Output the [x, y] coordinate of the center of the cell containing the given text.  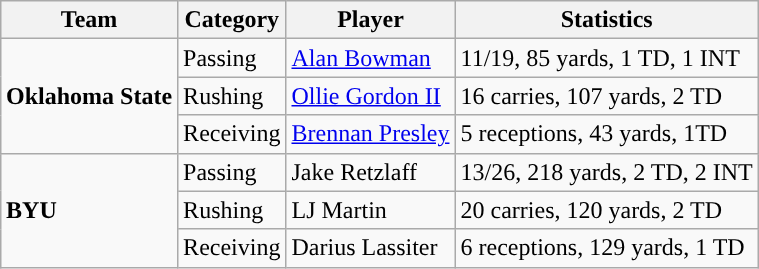
Statistics [606, 20]
16 carries, 107 yards, 2 TD [606, 96]
Ollie Gordon II [370, 96]
Darius Lassiter [370, 248]
LJ Martin [370, 210]
Jake Retzlaff [370, 172]
6 receptions, 129 yards, 1 TD [606, 248]
Brennan Presley [370, 134]
BYU [90, 210]
Team [90, 20]
13/26, 218 yards, 2 TD, 2 INT [606, 172]
Oklahoma State [90, 96]
Player [370, 20]
11/19, 85 yards, 1 TD, 1 INT [606, 58]
20 carries, 120 yards, 2 TD [606, 210]
Alan Bowman [370, 58]
Category [232, 20]
5 receptions, 43 yards, 1TD [606, 134]
